From the cell containing the given text, extract its center point as [x, y] coordinate. 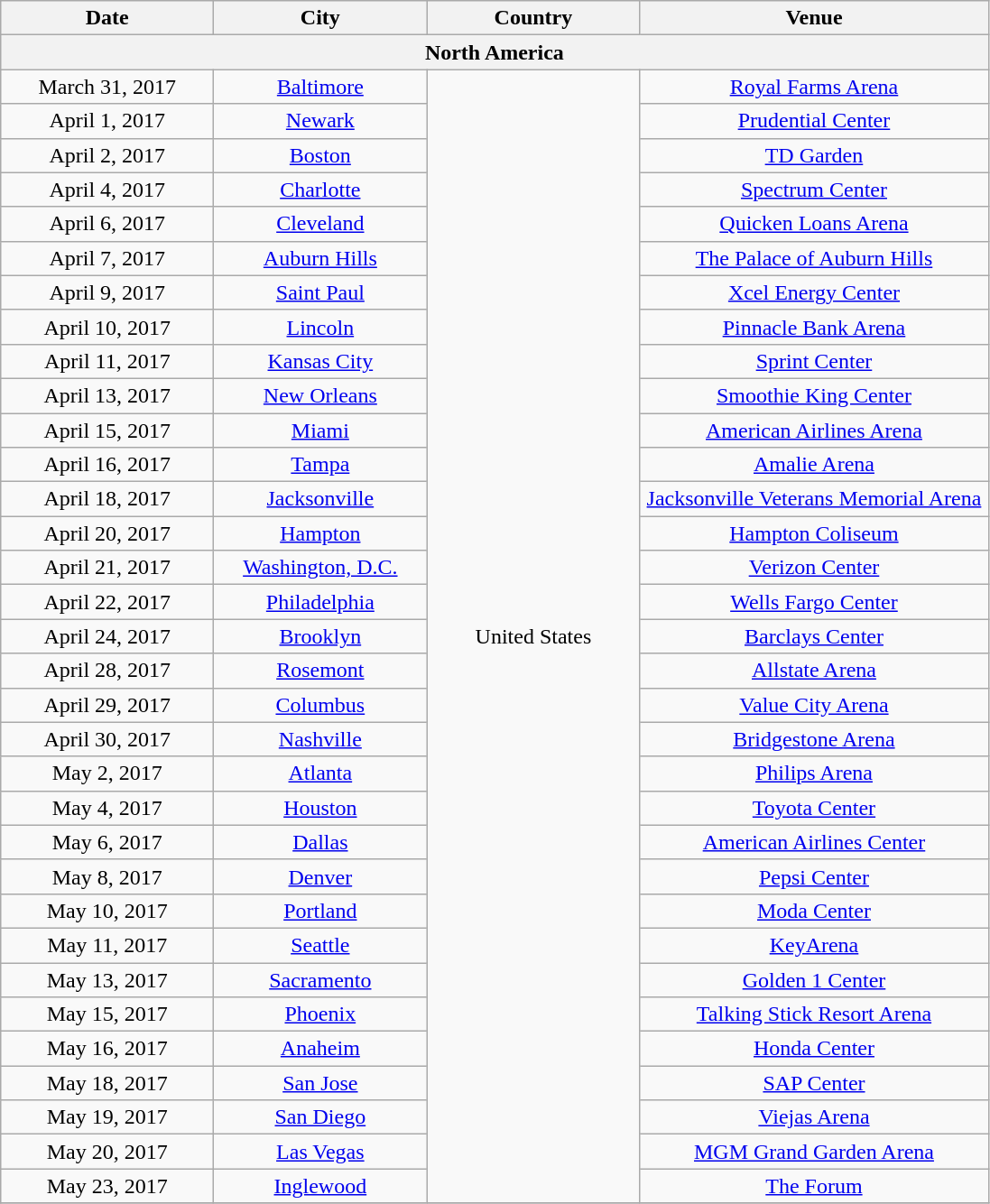
May 6, 2017 [107, 842]
Phoenix [320, 1014]
Nashville [320, 739]
Atlanta [320, 773]
May 10, 2017 [107, 911]
United States [533, 636]
Tampa [320, 465]
Jacksonville [320, 499]
May 19, 2017 [107, 1117]
April 30, 2017 [107, 739]
April 28, 2017 [107, 671]
Country [533, 18]
Jacksonville Veterans Memorial Arena [814, 499]
April 9, 2017 [107, 292]
May 18, 2017 [107, 1083]
Hampton [320, 533]
Brooklyn [320, 636]
Pepsi Center [814, 876]
Lincoln [320, 327]
Inglewood [320, 1186]
April 16, 2017 [107, 465]
Dallas [320, 842]
Golden 1 Center [814, 979]
TD Garden [814, 155]
May 4, 2017 [107, 808]
Moda Center [814, 911]
Houston [320, 808]
Pinnacle Bank Arena [814, 327]
Xcel Energy Center [814, 292]
San Diego [320, 1117]
April 21, 2017 [107, 568]
April 24, 2017 [107, 636]
April 18, 2017 [107, 499]
May 2, 2017 [107, 773]
Spectrum Center [814, 190]
Cleveland [320, 224]
April 22, 2017 [107, 602]
April 15, 2017 [107, 431]
MGM Grand Garden Arena [814, 1152]
Wells Fargo Center [814, 602]
May 13, 2017 [107, 979]
Auburn Hills [320, 258]
Washington, D.C. [320, 568]
KeyArena [814, 945]
Quicken Loans Arena [814, 224]
Venue [814, 18]
SAP Center [814, 1083]
May 16, 2017 [107, 1049]
Philips Arena [814, 773]
City [320, 18]
Smoothie King Center [814, 395]
Talking Stick Resort Arena [814, 1014]
April 2, 2017 [107, 155]
Seattle [320, 945]
Columbus [320, 705]
Verizon Center [814, 568]
Baltimore [320, 87]
Rosemont [320, 671]
Sprint Center [814, 361]
April 13, 2017 [107, 395]
Kansas City [320, 361]
Value City Arena [814, 705]
April 1, 2017 [107, 121]
Allstate Arena [814, 671]
Anaheim [320, 1049]
May 20, 2017 [107, 1152]
Boston [320, 155]
May 15, 2017 [107, 1014]
The Palace of Auburn Hills [814, 258]
May 11, 2017 [107, 945]
Newark [320, 121]
May 23, 2017 [107, 1186]
April 10, 2017 [107, 327]
New Orleans [320, 395]
Saint Paul [320, 292]
Toyota Center [814, 808]
Sacramento [320, 979]
North America [495, 52]
Barclays Center [814, 636]
Viejas Arena [814, 1117]
Las Vegas [320, 1152]
Bridgestone Arena [814, 739]
April 20, 2017 [107, 533]
April 4, 2017 [107, 190]
Royal Farms Arena [814, 87]
San Jose [320, 1083]
Portland [320, 911]
Charlotte [320, 190]
March 31, 2017 [107, 87]
Honda Center [814, 1049]
American Airlines Arena [814, 431]
May 8, 2017 [107, 876]
Philadelphia [320, 602]
Date [107, 18]
April 6, 2017 [107, 224]
Denver [320, 876]
The Forum [814, 1186]
American Airlines Center [814, 842]
Prudential Center [814, 121]
April 11, 2017 [107, 361]
Amalie Arena [814, 465]
Hampton Coliseum [814, 533]
Miami [320, 431]
April 29, 2017 [107, 705]
April 7, 2017 [107, 258]
